Scan for the cell matching the given text and deliver its (x, y) coordinate at center. 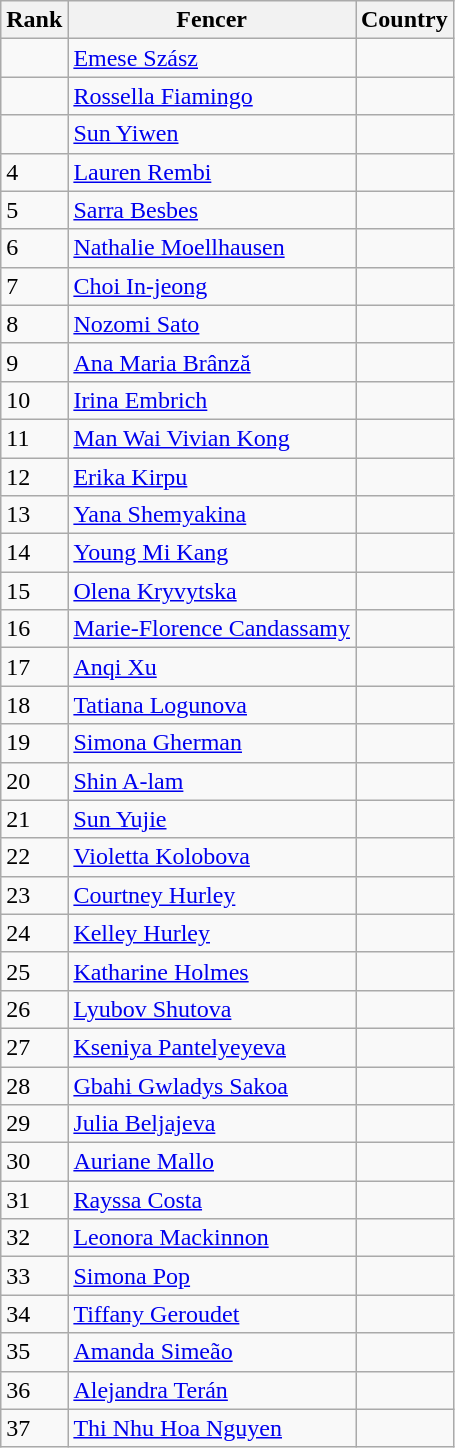
15 (34, 591)
Auriane Mallo (212, 1162)
20 (34, 781)
Nathalie Moellhausen (212, 248)
Marie-Florence Candassamy (212, 629)
4 (34, 172)
Simona Pop (212, 1276)
Katharine Holmes (212, 971)
Lauren Rembi (212, 172)
37 (34, 1428)
18 (34, 705)
Young Mi Kang (212, 553)
Amanda Simeão (212, 1352)
24 (34, 933)
8 (34, 324)
Shin A-lam (212, 781)
Ana Maria Brânză (212, 362)
Julia Beljajeva (212, 1124)
Anqi Xu (212, 667)
16 (34, 629)
13 (34, 515)
21 (34, 819)
Sun Yujie (212, 819)
Courtney Hurley (212, 895)
Violetta Kolobova (212, 857)
7 (34, 286)
Man Wai Vivian Kong (212, 438)
12 (34, 477)
Irina Embrich (212, 400)
35 (34, 1352)
22 (34, 857)
6 (34, 248)
23 (34, 895)
Erika Kirpu (212, 477)
Rossella Fiamingo (212, 96)
27 (34, 1047)
30 (34, 1162)
Kseniya Pantelyeyeva (212, 1047)
17 (34, 667)
9 (34, 362)
Gbahi Gwladys Sakoa (212, 1085)
Choi In-jeong (212, 286)
Rank (34, 20)
Sarra Besbes (212, 210)
Thi Nhu Hoa Nguyen (212, 1428)
31 (34, 1200)
5 (34, 210)
34 (34, 1314)
Simona Gherman (212, 743)
Nozomi Sato (212, 324)
Alejandra Terán (212, 1390)
Kelley Hurley (212, 933)
Emese Szász (212, 58)
32 (34, 1238)
28 (34, 1085)
Lyubov Shutova (212, 1009)
Olena Kryvytska (212, 591)
Country (405, 20)
26 (34, 1009)
14 (34, 553)
Tatiana Logunova (212, 705)
33 (34, 1276)
25 (34, 971)
Rayssa Costa (212, 1200)
36 (34, 1390)
Leonora Mackinnon (212, 1238)
11 (34, 438)
29 (34, 1124)
Fencer (212, 20)
Tiffany Geroudet (212, 1314)
Yana Shemyakina (212, 515)
19 (34, 743)
Sun Yiwen (212, 134)
10 (34, 400)
